Return the (X, Y) coordinate for the center point of the cell that contains the specified text.  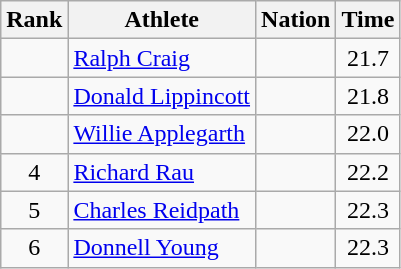
Nation (296, 20)
Charles Reidpath (162, 210)
22.0 (368, 134)
5 (34, 210)
Willie Applegarth (162, 134)
6 (34, 248)
Athlete (162, 20)
Richard Rau (162, 172)
Ralph Craig (162, 58)
4 (34, 172)
Donnell Young (162, 248)
21.7 (368, 58)
21.8 (368, 96)
22.2 (368, 172)
Donald Lippincott (162, 96)
Rank (34, 20)
Time (368, 20)
